Provide the (X, Y) coordinate of the cell's center where the given text is located.  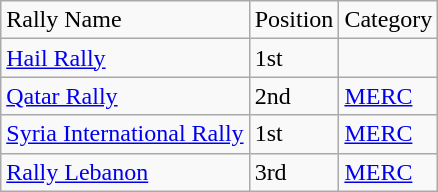
Position (294, 20)
2nd (294, 96)
Syria International Rally (125, 134)
Rally Lebanon (125, 172)
Rally Name (125, 20)
Qatar Rally (125, 96)
Category (388, 20)
Hail Rally (125, 58)
3rd (294, 172)
